Detect which cell encompasses the target text, then output its (X, Y) center coordinate. 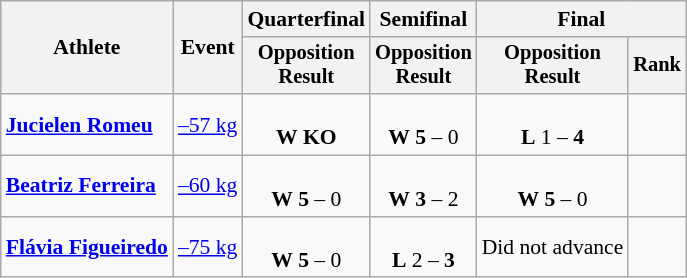
L 2 – 3 (424, 248)
–57 kg (208, 124)
L 1 – 4 (553, 124)
Did not advance (553, 248)
Semifinal (424, 19)
Athlete (87, 48)
W 3 – 2 (424, 186)
–60 kg (208, 186)
–75 kg (208, 248)
W KO (306, 124)
Rank (657, 66)
Jucielen Romeu (87, 124)
Flávia Figueiredo (87, 248)
Event (208, 48)
Final (582, 19)
Beatriz Ferreira (87, 186)
Quarterfinal (306, 19)
